Pinpoint the cell where the given text exists, returning its [x, y] midpoint coordinate. 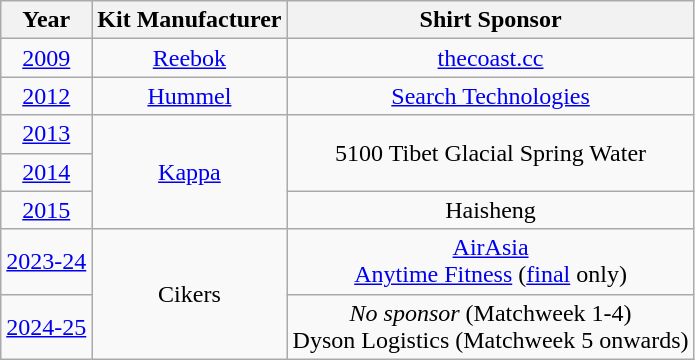
AirAsiaAnytime Fitness (final only) [490, 262]
2012 [46, 96]
No sponsor (Matchweek 1-4)Dyson Logistics (Matchweek 5 onwards) [490, 326]
thecoast.cc [490, 58]
2015 [46, 210]
Hummel [190, 96]
Cikers [190, 294]
2023-24 [46, 262]
2024-25 [46, 326]
2013 [46, 134]
5100 Tibet Glacial Spring Water [490, 153]
2014 [46, 172]
Search Technologies [490, 96]
Year [46, 20]
Shirt Sponsor [490, 20]
Kappa [190, 172]
Reebok [190, 58]
Kit Manufacturer [190, 20]
Haisheng [490, 210]
2009 [46, 58]
